Return [X, Y] of the center of cell containing provided text 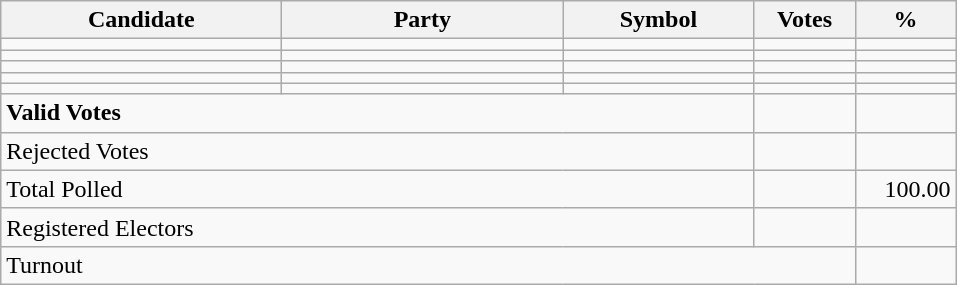
Total Polled [378, 189]
Registered Electors [378, 227]
Candidate [142, 20]
Valid Votes [378, 113]
% [906, 20]
Votes [804, 20]
Party [422, 20]
Symbol [658, 20]
Rejected Votes [378, 151]
100.00 [906, 189]
Turnout [428, 265]
